Pinpoint the cell where the given text exists, returning its [X, Y] midpoint coordinate. 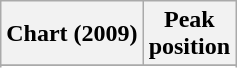
Peak position [189, 34]
Chart (2009) [72, 34]
